From the cell containing the given text, extract its center point as [X, Y] coordinate. 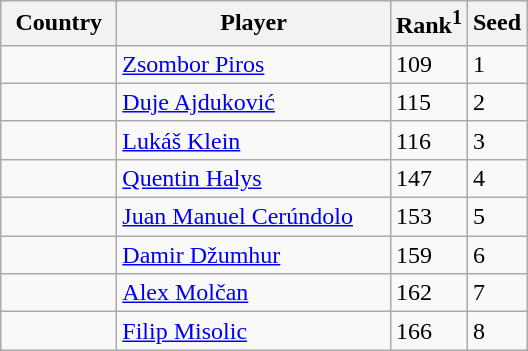
Alex Molčan [254, 293]
4 [496, 178]
Rank1 [428, 24]
147 [428, 178]
Lukáš Klein [254, 140]
115 [428, 102]
Seed [496, 24]
Damir Džumhur [254, 255]
159 [428, 255]
Player [254, 24]
Quentin Halys [254, 178]
Country [59, 24]
116 [428, 140]
6 [496, 255]
1 [496, 64]
Juan Manuel Cerúndolo [254, 217]
162 [428, 293]
166 [428, 331]
5 [496, 217]
153 [428, 217]
3 [496, 140]
Filip Misolic [254, 331]
2 [496, 102]
Zsombor Piros [254, 64]
Duje Ajduković [254, 102]
7 [496, 293]
8 [496, 331]
109 [428, 64]
